From the cell containing the given text, extract its center point as [x, y] coordinate. 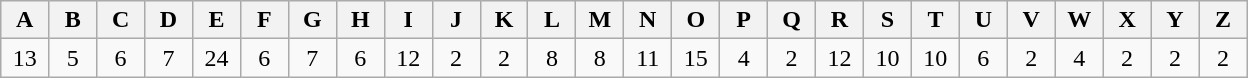
K [504, 20]
T [935, 20]
5 [73, 58]
13 [25, 58]
X [1127, 20]
J [456, 20]
N [648, 20]
V [1031, 20]
Y [1175, 20]
F [264, 20]
W [1079, 20]
E [216, 20]
S [887, 20]
B [73, 20]
C [121, 20]
U [983, 20]
Z [1223, 20]
D [169, 20]
L [552, 20]
I [408, 20]
P [744, 20]
R [840, 20]
H [360, 20]
G [312, 20]
A [25, 20]
Q [792, 20]
O [696, 20]
M [600, 20]
11 [648, 58]
15 [696, 58]
24 [216, 58]
